For the text-containing cell, return its midpoint in [x, y] coordinate format. 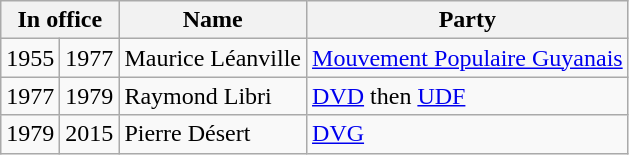
Name [213, 20]
DVG [468, 134]
Party [468, 20]
In office [60, 20]
Raymond Libri [213, 96]
Maurice Léanville [213, 58]
2015 [90, 134]
Pierre Désert [213, 134]
Mouvement Populaire Guyanais [468, 58]
DVD then UDF [468, 96]
1955 [30, 58]
